Determine the (x, y) coordinate at the center of the cell enclosing the given text.  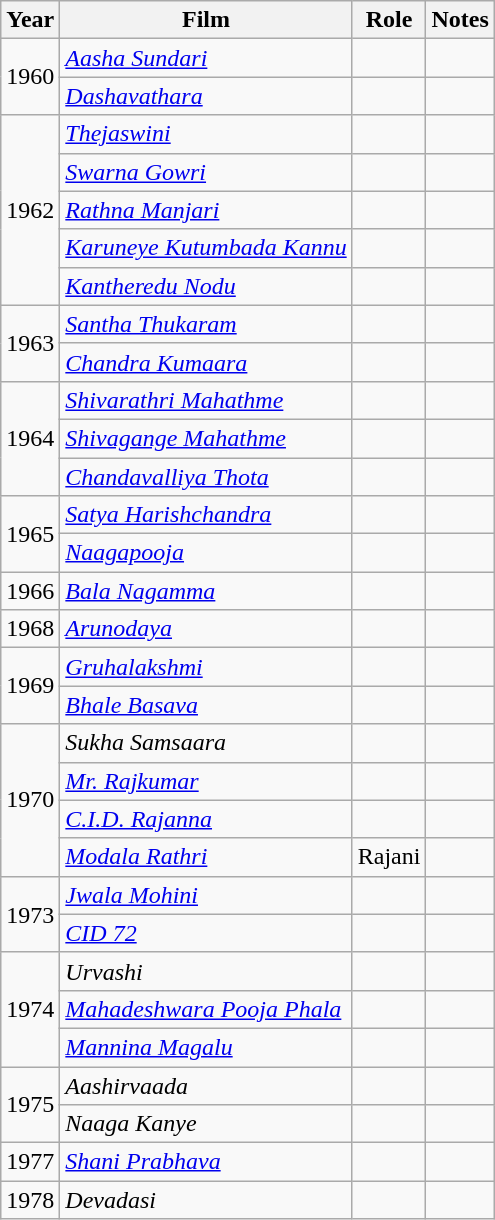
Satya Harishchandra (206, 515)
Aashirvaada (206, 1085)
1975 (30, 1104)
1977 (30, 1162)
Role (389, 20)
Year (30, 20)
Swarna Gowri (206, 172)
Chandra Kumaara (206, 362)
Aasha Sundari (206, 58)
1973 (30, 914)
Gruhalakshmi (206, 667)
1970 (30, 800)
Thejaswini (206, 134)
Bhale Basava (206, 705)
1966 (30, 591)
1968 (30, 629)
1978 (30, 1200)
Naaga Kanye (206, 1124)
Shani Prabhava (206, 1162)
C.I.D. Rajanna (206, 819)
1963 (30, 343)
Shivagange Mahathme (206, 438)
Naagapooja (206, 553)
Chandavalliya Thota (206, 477)
Rathna Manjari (206, 210)
Mannina Magalu (206, 1047)
1965 (30, 534)
Dashavathara (206, 96)
Film (206, 20)
CID 72 (206, 933)
Karuneye Kutumbada Kannu (206, 248)
Santha Thukaram (206, 324)
Bala Nagamma (206, 591)
1960 (30, 77)
Mr. Rajkumar (206, 781)
Kantheredu Nodu (206, 286)
Sukha Samsaara (206, 743)
Urvashi (206, 971)
Rajani (389, 857)
1969 (30, 686)
Jwala Mohini (206, 895)
Arunodaya (206, 629)
Notes (460, 20)
1974 (30, 1009)
1962 (30, 210)
Modala Rathri (206, 857)
1964 (30, 438)
Shivarathri Mahathme (206, 400)
Devadasi (206, 1200)
Mahadeshwara Pooja Phala (206, 1009)
